For the text-containing cell, return its midpoint in [x, y] coordinate format. 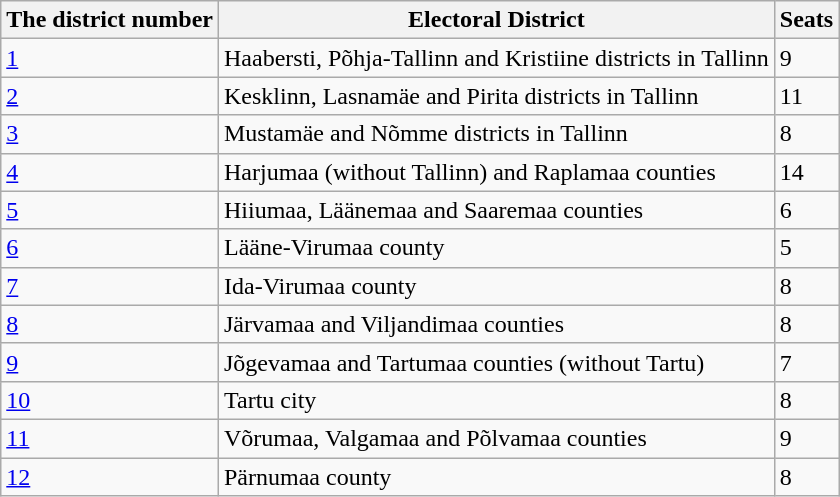
Electoral District [496, 20]
1 [110, 58]
Tartu city [496, 400]
Pärnumaa county [496, 477]
Seats [806, 20]
3 [110, 134]
Jõgevamaa and Tartumaa counties (without Tartu) [496, 362]
Haabersti, Põhja-Tallinn and Kristiine districts in Tallinn [496, 58]
Järvamaa and Viljandimaa counties [496, 324]
10 [110, 400]
Harjumaa (without Tallinn) and Raplamaa counties [496, 172]
14 [806, 172]
4 [110, 172]
Kesklinn, Lasnamäe and Pirita districts in Tallinn [496, 96]
Ida-Virumaa county [496, 286]
Mustamäe and Nõmme districts in Tallinn [496, 134]
Lääne-Virumaa county [496, 248]
Hiiumaa, Läänemaa and Saaremaa counties [496, 210]
2 [110, 96]
Võrumaa, Valgamaa and Põlvamaa counties [496, 438]
12 [110, 477]
The district number [110, 20]
